Scan for the cell matching the given text and deliver its (x, y) coordinate at center. 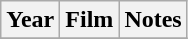
Film (90, 20)
Year (30, 20)
Notes (153, 20)
